Determine the [X, Y] coordinate at the center of the cell enclosing the given text.  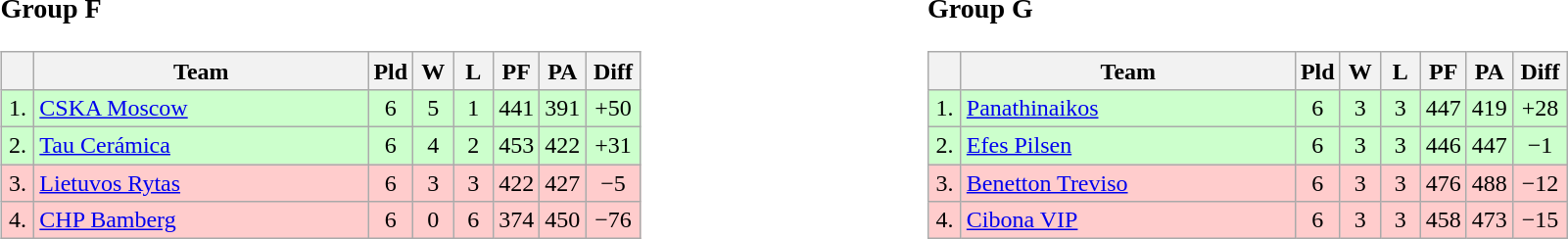
−1 [1540, 146]
2 [474, 146]
5 [433, 108]
−76 [613, 220]
473 [1489, 220]
Lietuvos Rytas [202, 183]
Cibona VIP [1128, 220]
Efes Pilsen [1128, 146]
458 [1444, 220]
CSKA Moscow [202, 108]
476 [1444, 183]
419 [1489, 108]
1 [474, 108]
+50 [613, 108]
446 [1444, 146]
374 [517, 220]
391 [562, 108]
441 [517, 108]
488 [1489, 183]
0 [433, 220]
4 [433, 146]
−12 [1540, 183]
453 [517, 146]
+31 [613, 146]
427 [562, 183]
Panathinaikos [1128, 108]
CHP Bamberg [202, 220]
Benetton Treviso [1128, 183]
Tau Cerámica [202, 146]
−15 [1540, 220]
450 [562, 220]
+28 [1540, 108]
−5 [613, 183]
